Locate the cell with the specified text and output its (x, y) center coordinate. 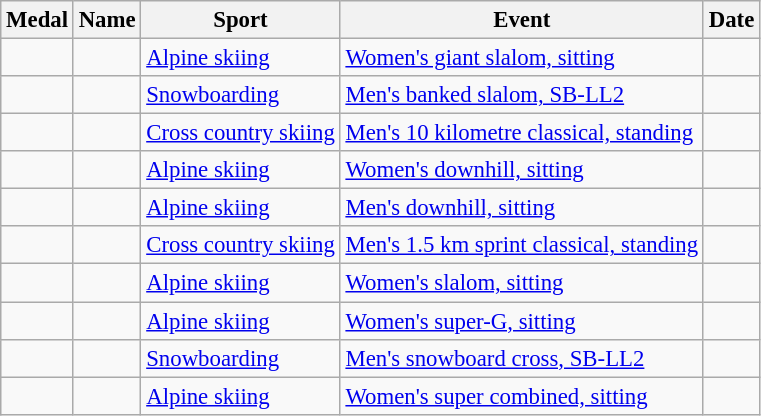
Sport (240, 20)
Men's snowboard cross, SB-LL2 (522, 358)
Men's downhill, sitting (522, 208)
Medal (38, 20)
Men's 10 kilometre classical, standing (522, 133)
Women's giant slalom, sitting (522, 58)
Women's slalom, sitting (522, 283)
Women's downhill, sitting (522, 170)
Men's banked slalom, SB-LL2 (522, 95)
Name (107, 20)
Men's 1.5 km sprint classical, standing (522, 245)
Event (522, 20)
Women's super combined, sitting (522, 396)
Women's super-G, sitting (522, 321)
Date (731, 20)
